Return the [X, Y] coordinate for the center point of the cell that contains the specified text.  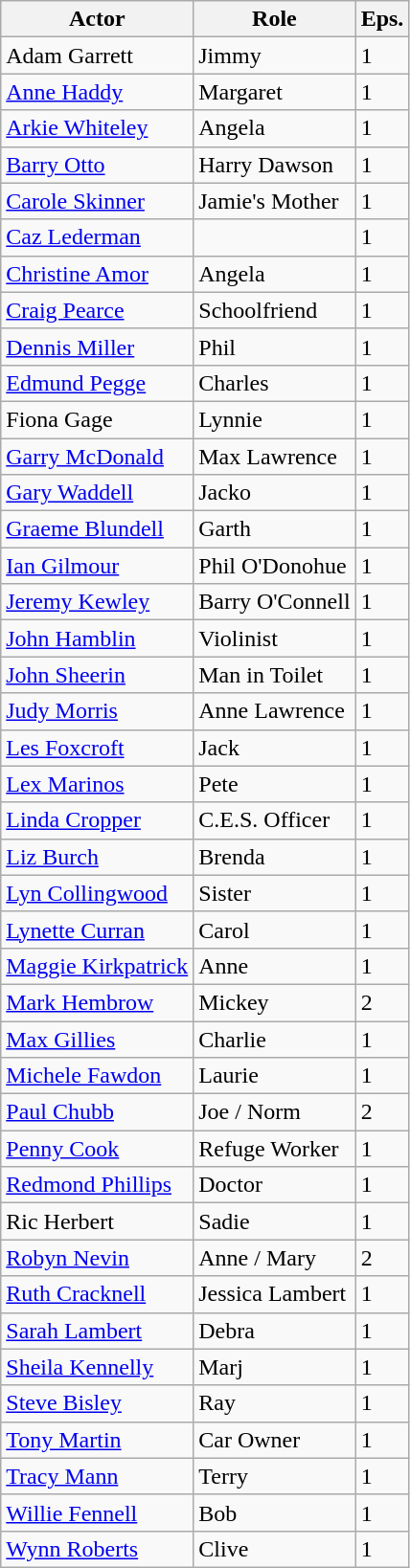
Role [274, 19]
Gary Waddell [98, 493]
Sheila Kennelly [98, 1367]
Fiona Gage [98, 419]
Man in Toilet [274, 675]
Michele Fawdon [98, 1076]
Charlie [274, 1039]
Jacko [274, 493]
Mark Hembrow [98, 1002]
Jeremy Kewley [98, 602]
Redmond Phillips [98, 1185]
Jamie's Mother [274, 201]
Margaret [274, 92]
Willie Fennell [98, 1512]
Jack [274, 748]
Ian Gilmour [98, 566]
Harry Dawson [274, 165]
Doctor [274, 1185]
Paul Chubb [98, 1112]
Steve Bisley [98, 1403]
Anne Haddy [98, 92]
C.E.S. Officer [274, 820]
Arkie Whiteley [98, 128]
Tony Martin [98, 1440]
Sarah Lambert [98, 1331]
Max Gillies [98, 1039]
Jessica Lambert [274, 1294]
Mickey [274, 1002]
Violinist [274, 638]
Graeme Blundell [98, 529]
Linda Cropper [98, 820]
Carol [274, 930]
Refuge Worker [274, 1149]
Eps. [382, 19]
Phil O'Donohue [274, 566]
Ric Herbert [98, 1221]
Barry Otto [98, 165]
Clive [274, 1549]
Phil [274, 347]
Edmund Pegge [98, 383]
John Hamblin [98, 638]
Pete [274, 784]
Adam Garrett [98, 56]
Garry McDonald [98, 457]
Lynnie [274, 419]
Caz Lederman [98, 237]
Ray [274, 1403]
Ruth Cracknell [98, 1294]
Judy Morris [98, 711]
Schoolfriend [274, 310]
Lynette Curran [98, 930]
Carole Skinner [98, 201]
Max Lawrence [274, 457]
Tracy Mann [98, 1476]
Anne [274, 966]
Christine Amor [98, 274]
Lyn Collingwood [98, 893]
Penny Cook [98, 1149]
Les Foxcroft [98, 748]
Laurie [274, 1076]
John Sheerin [98, 675]
Anne Lawrence [274, 711]
Wynn Roberts [98, 1549]
Robyn Nevin [98, 1258]
Lex Marinos [98, 784]
Brenda [274, 857]
Anne / Mary [274, 1258]
Jimmy [274, 56]
Actor [98, 19]
Sadie [274, 1221]
Garth [274, 529]
Liz Burch [98, 857]
Sister [274, 893]
Bob [274, 1512]
Marj [274, 1367]
Maggie Kirkpatrick [98, 966]
Barry O'Connell [274, 602]
Car Owner [274, 1440]
Joe / Norm [274, 1112]
Terry [274, 1476]
Craig Pearce [98, 310]
Charles [274, 383]
Debra [274, 1331]
Dennis Miller [98, 347]
